Extract the (x, y) coordinate from the center of the cell holding the provided text.  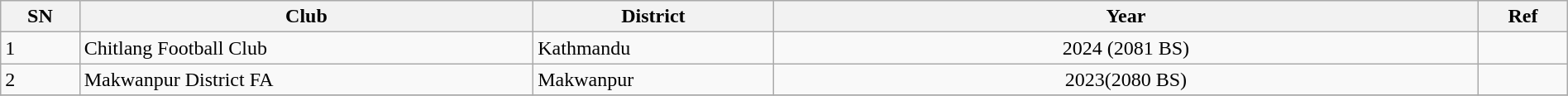
Year (1126, 17)
Makwanpur District FA (306, 79)
Makwanpur (653, 79)
2 (40, 79)
2024 (2081 BS) (1126, 48)
SN (40, 17)
Ref (1523, 17)
Kathmandu (653, 48)
2023(2080 BS) (1126, 79)
1 (40, 48)
Chitlang Football Club (306, 48)
Club (306, 17)
District (653, 17)
